Identify which cell holds the provided text, then report its (x, y) central coordinate. 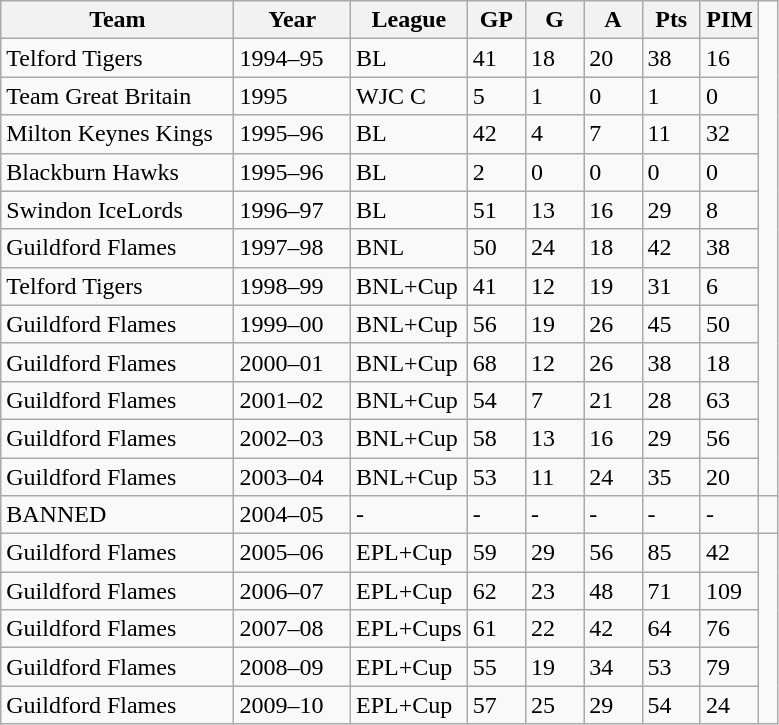
Year (292, 20)
EPL+Cups (410, 629)
31 (671, 286)
1994–95 (292, 58)
51 (496, 210)
2002–03 (292, 438)
4 (554, 134)
2 (496, 172)
61 (496, 629)
2003–04 (292, 477)
35 (671, 477)
6 (729, 286)
28 (671, 400)
48 (613, 591)
57 (496, 705)
2000–01 (292, 362)
Milton Keynes Kings (118, 134)
1999–00 (292, 324)
59 (496, 553)
BANNED (118, 515)
2005–06 (292, 553)
Swindon IceLords (118, 210)
55 (496, 667)
1996–97 (292, 210)
1998–99 (292, 286)
2008–09 (292, 667)
5 (496, 96)
PIM (729, 20)
League (410, 20)
32 (729, 134)
85 (671, 553)
109 (729, 591)
25 (554, 705)
2004–05 (292, 515)
A (613, 20)
2009–10 (292, 705)
58 (496, 438)
23 (554, 591)
22 (554, 629)
BNL (410, 248)
64 (671, 629)
79 (729, 667)
G (554, 20)
Blackburn Hawks (118, 172)
Team (118, 20)
Team Great Britain (118, 96)
63 (729, 400)
WJC C (410, 96)
8 (729, 210)
GP (496, 20)
2001–02 (292, 400)
1997–98 (292, 248)
2006–07 (292, 591)
76 (729, 629)
2007–08 (292, 629)
62 (496, 591)
71 (671, 591)
21 (613, 400)
45 (671, 324)
Pts (671, 20)
1995 (292, 96)
34 (613, 667)
68 (496, 362)
